Search for the cell housing the specified text and yield its [X, Y] center coordinate. 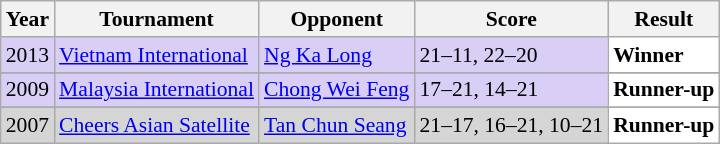
Tan Chun Seang [337, 126]
Score [511, 19]
17–21, 14–21 [511, 90]
Vietnam International [156, 55]
Malaysia International [156, 90]
21–11, 22–20 [511, 55]
2007 [28, 126]
Opponent [337, 19]
Ng Ka Long [337, 55]
Tournament [156, 19]
2013 [28, 55]
Year [28, 19]
2009 [28, 90]
Result [664, 19]
Chong Wei Feng [337, 90]
Winner [664, 55]
21–17, 16–21, 10–21 [511, 126]
Cheers Asian Satellite [156, 126]
